Find where the given text appears and provide that cell's center as [x, y] coordinate. 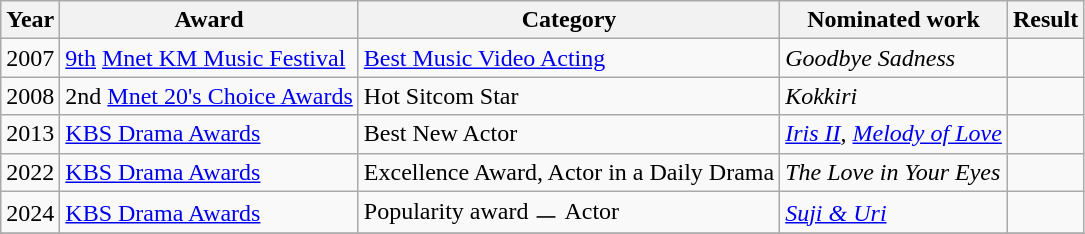
Nominated work [894, 20]
Hot Sitcom Star [568, 96]
Best New Actor [568, 134]
Award [209, 20]
Year [30, 20]
2013 [30, 134]
Iris II, Melody of Love [894, 134]
Best Music Video Acting [568, 58]
Kokkiri [894, 96]
2nd Mnet 20's Choice Awards [209, 96]
9th Mnet KM Music Festival [209, 58]
Goodbye Sadness [894, 58]
Suji & Uri [894, 212]
2007 [30, 58]
Result [1045, 20]
The Love in Your Eyes [894, 172]
Popularity award ㅡ Actor [568, 212]
Excellence Award, Actor in a Daily Drama [568, 172]
2024 [30, 212]
2008 [30, 96]
2022 [30, 172]
Category [568, 20]
